Provide the [x, y] coordinate of the cell's center where the given text is located.  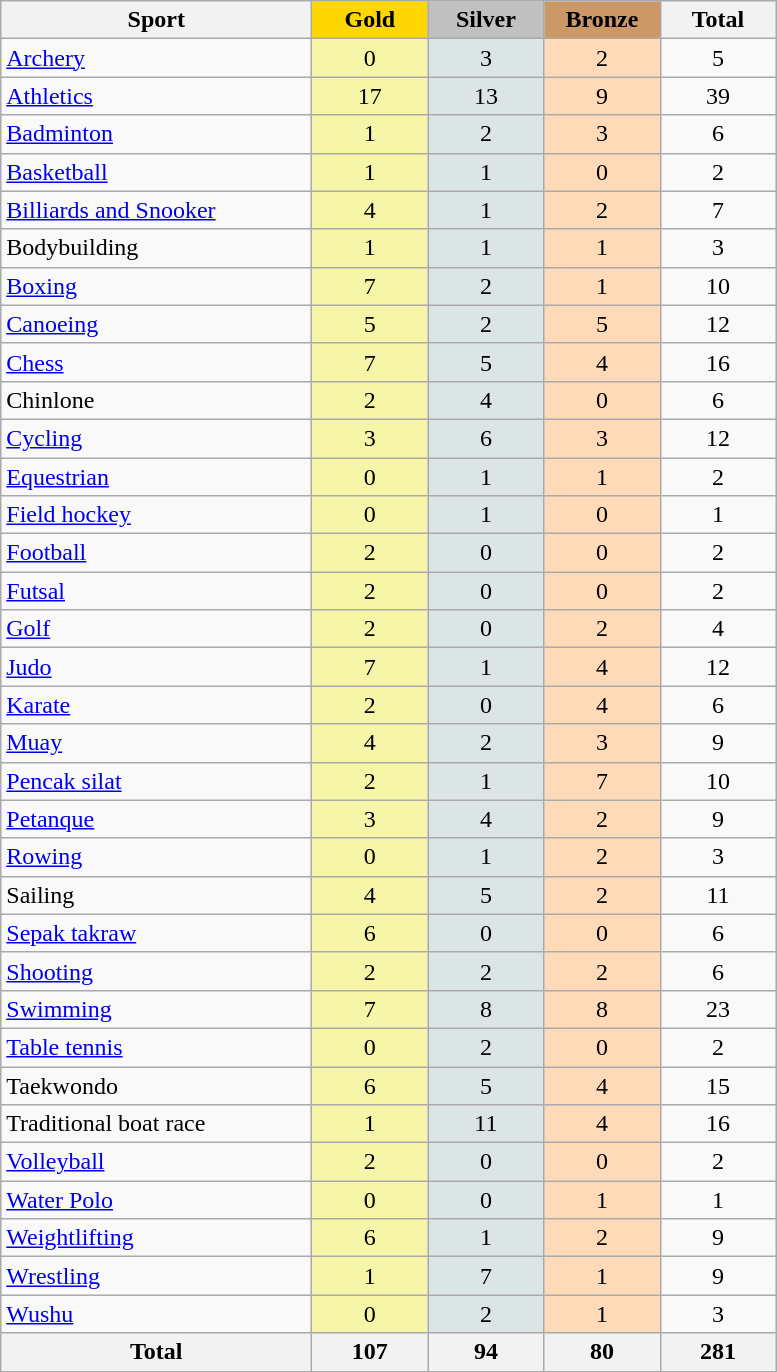
15 [718, 1085]
Weightlifting [156, 1238]
Water Polo [156, 1200]
Sepak takraw [156, 933]
Wushu [156, 1314]
Sailing [156, 895]
281 [718, 1352]
Boxing [156, 286]
Karate [156, 705]
107 [370, 1352]
Wrestling [156, 1276]
80 [602, 1352]
Football [156, 553]
Silver [486, 20]
Taekwondo [156, 1085]
Archery [156, 58]
Gold [370, 20]
23 [718, 1009]
Badminton [156, 134]
Chinlone [156, 400]
Billiards and Snooker [156, 210]
Shooting [156, 971]
Table tennis [156, 1047]
Rowing [156, 857]
Bodybuilding [156, 248]
94 [486, 1352]
Canoeing [156, 324]
Field hockey [156, 515]
Volleyball [156, 1162]
17 [370, 96]
Futsal [156, 591]
39 [718, 96]
Chess [156, 362]
Pencak silat [156, 781]
Traditional boat race [156, 1124]
Muay [156, 743]
Swimming [156, 1009]
Golf [156, 629]
Petanque [156, 819]
Bronze [602, 20]
Equestrian [156, 477]
Athletics [156, 96]
Judo [156, 667]
Basketball [156, 172]
Sport [156, 20]
Cycling [156, 438]
13 [486, 96]
